Output the (x, y) coordinate of the center of the cell containing the given text.  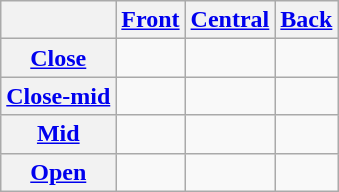
Close-mid (58, 96)
Mid (58, 134)
Open (58, 172)
Close (58, 58)
Back (306, 20)
Front (150, 20)
Central (230, 20)
